Output the (x, y) coordinate of the center of the cell containing the given text.  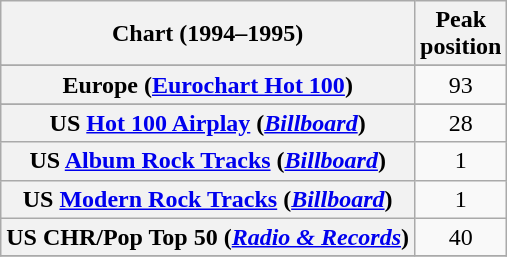
40 (461, 237)
US CHR/Pop Top 50 (Radio & Records) (208, 237)
Europe (Eurochart Hot 100) (208, 85)
US Album Rock Tracks (Billboard) (208, 161)
93 (461, 85)
US Hot 100 Airplay (Billboard) (208, 123)
Peakposition (461, 34)
28 (461, 123)
US Modern Rock Tracks (Billboard) (208, 199)
Chart (1994–1995) (208, 34)
